Output the (X, Y) coordinate of the center of the cell containing the given text.  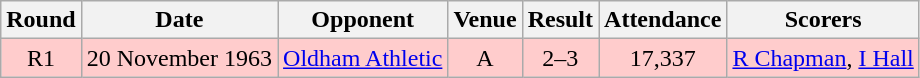
Result (560, 20)
Oldham Athletic (363, 58)
Date (179, 20)
R1 (41, 58)
Attendance (663, 20)
2–3 (560, 58)
A (485, 58)
17,337 (663, 58)
Venue (485, 20)
Opponent (363, 20)
Scorers (823, 20)
R Chapman, I Hall (823, 58)
Round (41, 20)
20 November 1963 (179, 58)
